Provide the (X, Y) coordinate of the cell's center where the given text is located.  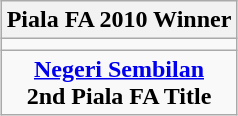
Piala FA 2010 Winner (119, 20)
Negeri Sembilan2nd Piala FA Title (119, 82)
